Find where the given text appears and provide that cell's center as [x, y] coordinate. 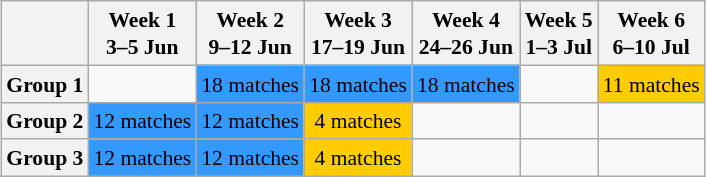
Group 1 [44, 84]
Week 29–12 Jun [250, 33]
Week 66–10 Jul [652, 33]
Group 2 [44, 120]
Week 51–3 Jul [559, 33]
Week 424–26 Jun [466, 33]
Week 13–5 Jun [142, 33]
11 matches [652, 84]
Group 3 [44, 158]
Week 317–19 Jun [358, 33]
